Return (X, Y) of the center of cell containing provided text 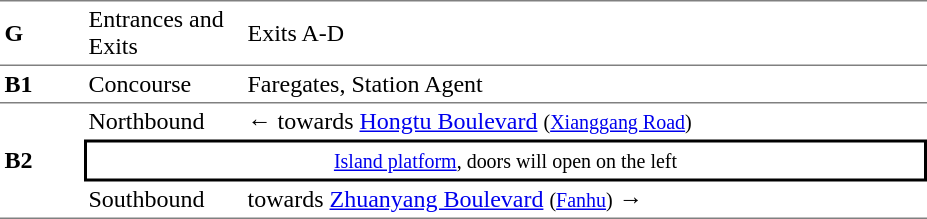
Northbound (164, 122)
Entrances and Exits (164, 33)
Exits A-D (585, 33)
← towards Hongtu Boulevard (Xianggang Road) (585, 122)
Island platform, doors will open on the left (506, 161)
B1 (42, 85)
G (42, 33)
Concourse (164, 85)
Faregates, Station Agent (585, 85)
